Capture the cell that displays the provided text and extract its [x, y] central coordinate. 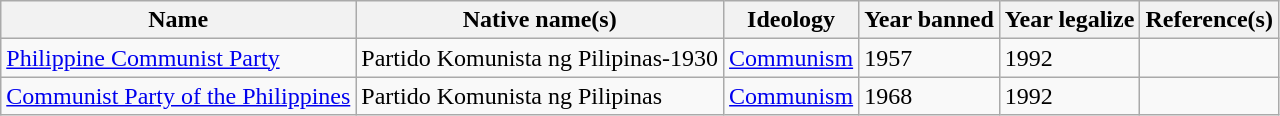
Reference(s) [1210, 20]
Communist Party of the Philippines [178, 96]
Partido Komunista ng Pilipinas [540, 96]
Philippine Communist Party [178, 58]
Ideology [792, 20]
Year legalize [1070, 20]
1968 [930, 96]
Partido Komunista ng Pilipinas-1930 [540, 58]
1957 [930, 58]
Year banned [930, 20]
Native name(s) [540, 20]
Name [178, 20]
